Scan for the cell matching the given text and deliver its [X, Y] coordinate at center. 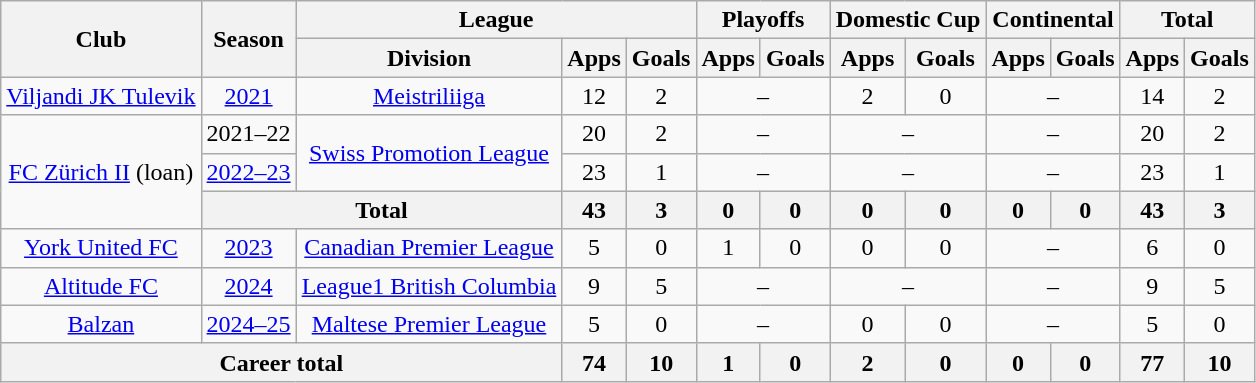
74 [594, 362]
FC Zürich II (loan) [101, 172]
Continental [1053, 20]
2024 [248, 286]
2023 [248, 248]
2021–22 [248, 134]
Canadian Premier League [429, 248]
Season [248, 39]
Altitude FC [101, 286]
League1 British Columbia [429, 286]
12 [594, 96]
Maltese Premier League [429, 324]
14 [1152, 96]
2021 [248, 96]
Viljandi JK Tulevik [101, 96]
Career total [282, 362]
6 [1152, 248]
Meistriliiga [429, 96]
Division [429, 58]
Domestic Cup [908, 20]
Playoffs [763, 20]
Balzan [101, 324]
League [496, 20]
77 [1152, 362]
Swiss Promotion League [429, 153]
2024–25 [248, 324]
York United FC [101, 248]
2022–23 [248, 172]
Club [101, 39]
